Pinpoint the cell where the given text exists, returning its [X, Y] midpoint coordinate. 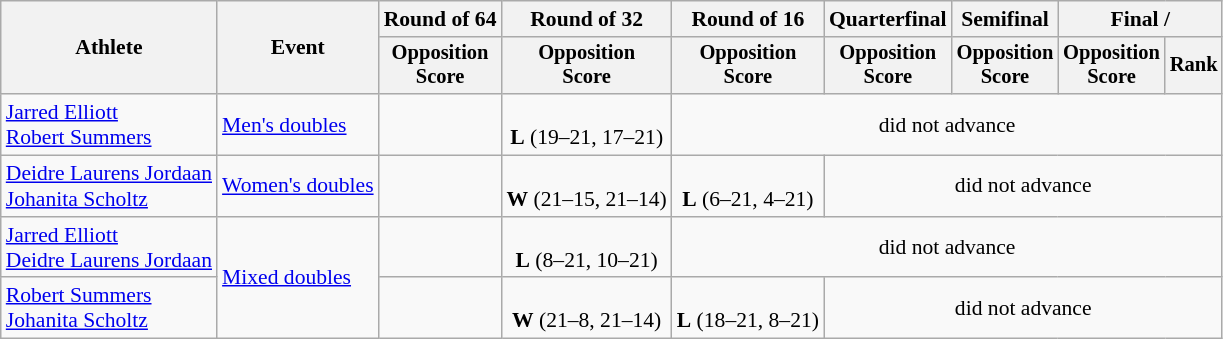
L (8–21, 10–21) [587, 248]
Round of 16 [748, 19]
Rank [1194, 66]
Round of 32 [587, 19]
Quarterfinal [888, 19]
Final / [1140, 19]
Robert SummersJohanita Scholtz [109, 308]
L (19–21, 17–21) [587, 124]
Mixed doubles [298, 278]
Men's doubles [298, 124]
L (6–21, 4–21) [748, 186]
Round of 64 [440, 19]
Deidre Laurens JordaanJohanita Scholtz [109, 186]
W (21–15, 21–14) [587, 186]
Jarred ElliottDeidre Laurens Jordaan [109, 248]
Semifinal [1006, 19]
L (18–21, 8–21) [748, 308]
Athlete [109, 48]
W (21–8, 21–14) [587, 308]
Event [298, 48]
Jarred ElliottRobert Summers [109, 124]
Women's doubles [298, 186]
